Return [X, Y] of the center of cell containing provided text 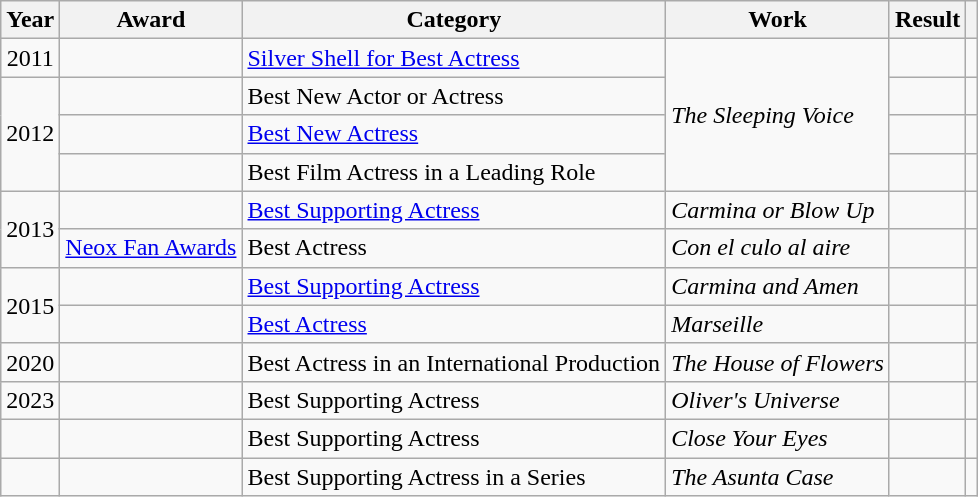
Carmina and Amen [778, 286]
Result [927, 20]
Work [778, 20]
2020 [30, 362]
Best Film Actress in a Leading Role [454, 172]
Marseille [778, 324]
Best Supporting Actress in a Series [454, 477]
2023 [30, 400]
Award [151, 20]
The Asunta Case [778, 477]
2012 [30, 134]
Best New Actor or Actress [454, 96]
2015 [30, 305]
Silver Shell for Best Actress [454, 58]
Oliver's Universe [778, 400]
Carmina or Blow Up [778, 210]
Year [30, 20]
Best New Actress [454, 134]
Category [454, 20]
Close Your Eyes [778, 438]
2011 [30, 58]
The House of Flowers [778, 362]
2013 [30, 229]
Neox Fan Awards [151, 248]
The Sleeping Voice [778, 115]
Con el culo al aire [778, 248]
Best Actress in an International Production [454, 362]
